Output the [x, y] coordinate of the center of the cell containing the given text.  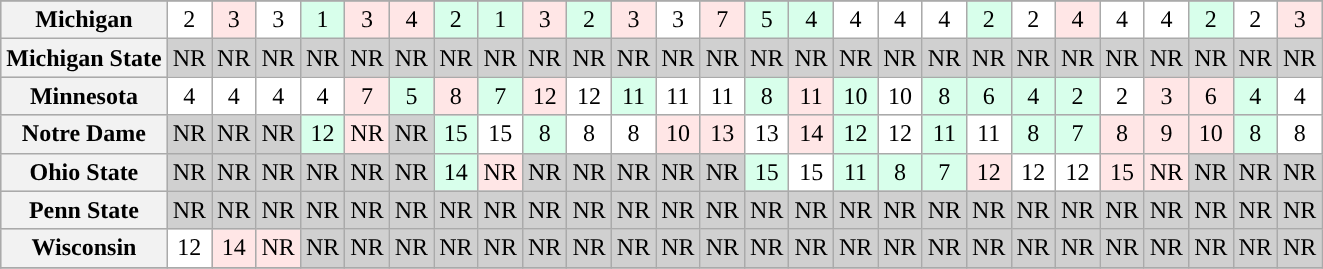
Minnesota [84, 96]
Notre Dame [84, 134]
9 [1166, 134]
Penn State [84, 210]
Wisconsin [84, 248]
Michigan State [84, 58]
Ohio State [84, 172]
Michigan [84, 20]
